Extract the [X, Y] coordinate from the center of the cell holding the provided text.  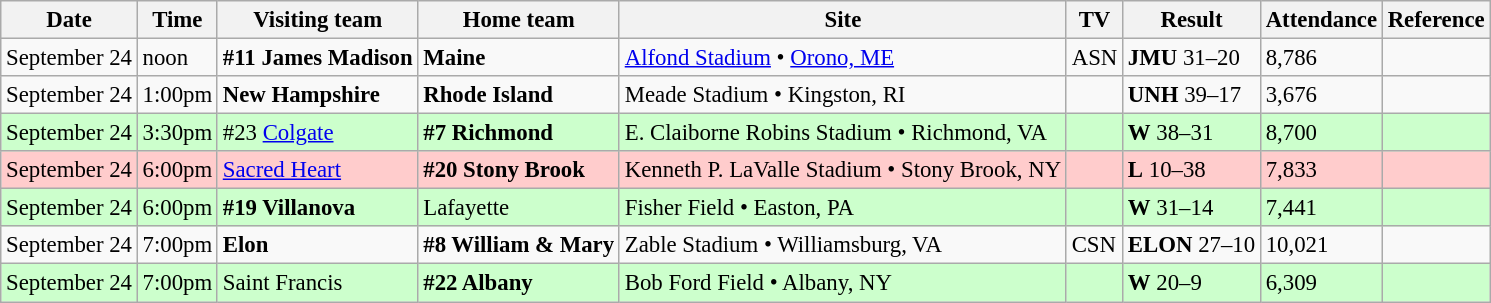
noon [177, 58]
Result [1192, 20]
TV [1094, 20]
#19 Villanova [317, 208]
#7 Richmond [518, 133]
ASN [1094, 58]
E. Claiborne Robins Stadium • Richmond, VA [842, 133]
8,786 [1321, 58]
Alfond Stadium • Orono, ME [842, 58]
#11 James Madison [317, 58]
Saint Francis [317, 283]
#8 William & Mary [518, 245]
CSN [1094, 245]
W 38–31 [1192, 133]
8,700 [1321, 133]
Maine [518, 58]
#22 Albany [518, 283]
L 10–38 [1192, 170]
7,441 [1321, 208]
3:30pm [177, 133]
Fisher Field • Easton, PA [842, 208]
W 31–14 [1192, 208]
3,676 [1321, 95]
Sacred Heart [317, 170]
7,833 [1321, 170]
UNH 39–17 [1192, 95]
Date [69, 20]
W 20–9 [1192, 283]
Lafayette [518, 208]
Zable Stadium • Williamsburg, VA [842, 245]
Kenneth P. LaValle Stadium • Stony Brook, NY [842, 170]
JMU 31–20 [1192, 58]
1:00pm [177, 95]
Rhode Island [518, 95]
#20 Stony Brook [518, 170]
Time [177, 20]
Elon [317, 245]
Attendance [1321, 20]
Bob Ford Field • Albany, NY [842, 283]
10,021 [1321, 245]
New Hampshire [317, 95]
6,309 [1321, 283]
Reference [1436, 20]
Site [842, 20]
Home team [518, 20]
Visiting team [317, 20]
Meade Stadium • Kingston, RI [842, 95]
#23 Colgate [317, 133]
ELON 27–10 [1192, 245]
